Search for the cell housing the specified text and yield its [x, y] center coordinate. 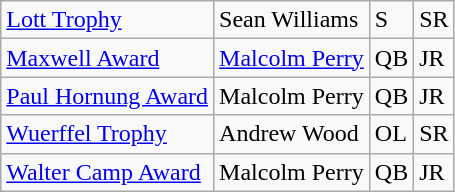
Lott Trophy [108, 20]
Sean Williams [292, 20]
S [391, 20]
Andrew Wood [292, 134]
Maxwell Award [108, 58]
Wuerffel Trophy [108, 134]
Paul Hornung Award [108, 96]
Walter Camp Award [108, 172]
OL [391, 134]
